Determine the [x, y] coordinate at the center of the cell enclosing the given text.  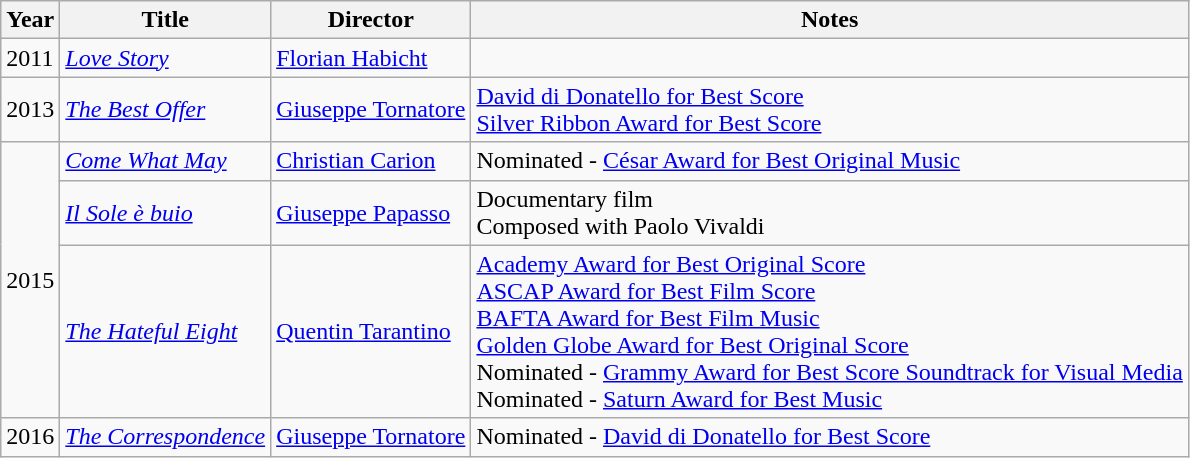
The Hateful Eight [166, 332]
Notes [830, 20]
Nominated - David di Donatello for Best Score [830, 437]
Florian Habicht [371, 58]
Il Sole è buio [166, 212]
2013 [30, 110]
Year [30, 20]
Nominated - César Award for Best Original Music [830, 161]
Giuseppe Papasso [371, 212]
Title [166, 20]
2011 [30, 58]
2015 [30, 280]
Love Story [166, 58]
Quentin Tarantino [371, 332]
David di Donatello for Best ScoreSilver Ribbon Award for Best Score [830, 110]
The Correspondence [166, 437]
Christian Carion [371, 161]
2016 [30, 437]
Documentary filmComposed with Paolo Vivaldi [830, 212]
The Best Offer [166, 110]
Director [371, 20]
Come What May [166, 161]
